Locate the cell with the specified text and output its (x, y) center coordinate. 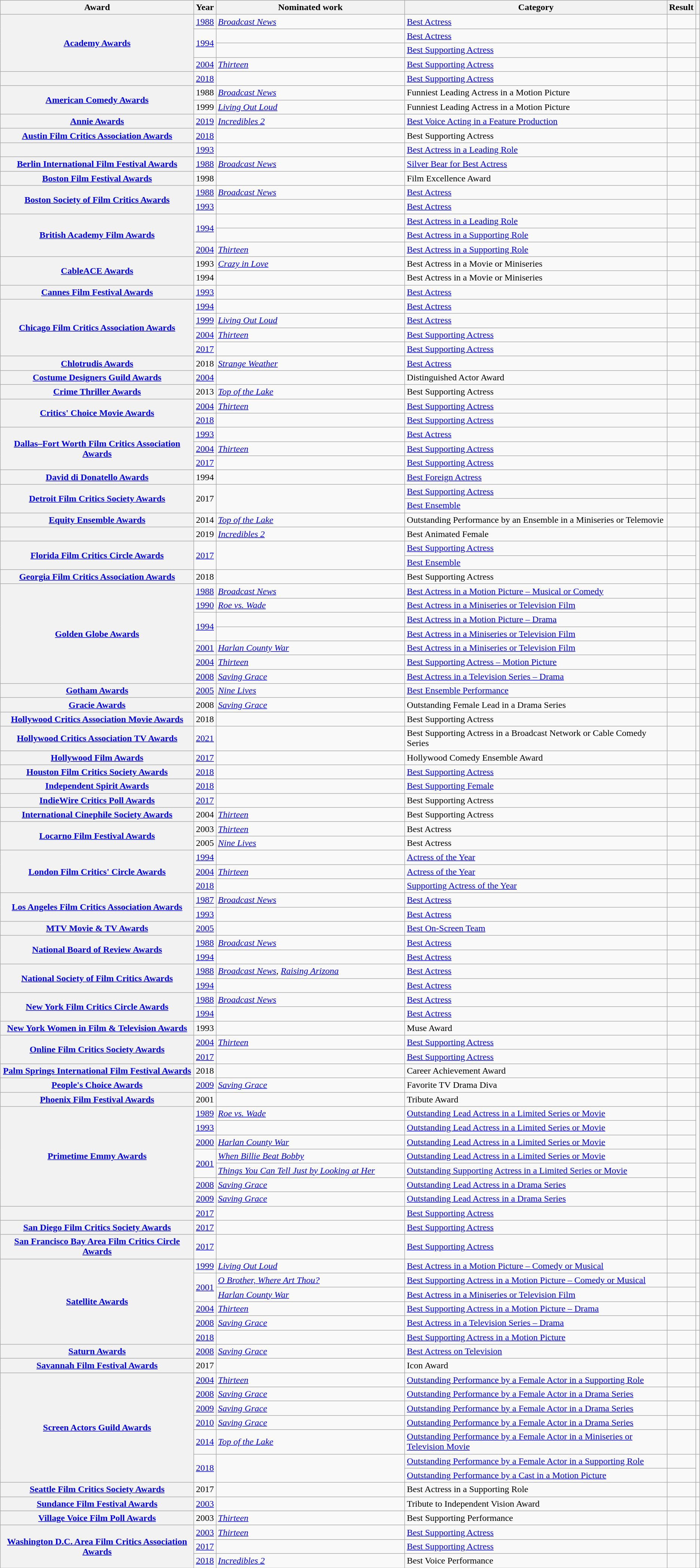
National Society of Film Critics Awards (97, 978)
Silver Bear for Best Actress (536, 164)
MTV Movie & TV Awards (97, 929)
Tribute Award (536, 1099)
Icon Award (536, 1366)
Best Voice Acting in a Feature Production (536, 121)
Best Actress in a Motion Picture – Drama (536, 619)
1990 (205, 605)
Best Supporting Actress in a Motion Picture – Comedy or Musical (536, 1280)
Village Voice Film Poll Awards (97, 1518)
Sundance Film Festival Awards (97, 1504)
Gotham Awards (97, 691)
Distinguished Actor Award (536, 377)
Seattle Film Critics Society Awards (97, 1489)
Academy Awards (97, 43)
Outstanding Supporting Actress in a Limited Series or Movie (536, 1170)
San Diego Film Critics Society Awards (97, 1227)
1989 (205, 1114)
Outstanding Performance by a Cast in a Motion Picture (536, 1475)
Hollywood Critics Association TV Awards (97, 738)
Nominated work (310, 7)
Best On-Screen Team (536, 929)
Film Excellence Award (536, 178)
2010 (205, 1423)
Best Voice Performance (536, 1561)
Online Film Critics Society Awards (97, 1049)
Screen Actors Guild Awards (97, 1428)
Award (97, 7)
Primetime Emmy Awards (97, 1156)
Outstanding Female Lead in a Drama Series (536, 705)
Best Supporting Actress in a Motion Picture – Drama (536, 1308)
Best Supporting Female (536, 786)
Washington D.C. Area Film Critics Association Awards (97, 1546)
Florida Film Critics Circle Awards (97, 555)
CableACE Awards (97, 271)
1998 (205, 178)
Costume Designers Guild Awards (97, 377)
Satellite Awards (97, 1301)
2013 (205, 392)
Things You Can Tell Just by Looking at Her (310, 1170)
San Francisco Bay Area Film Critics Circle Awards (97, 1247)
Best Supporting Actress in a Motion Picture (536, 1337)
Result (681, 7)
Golden Globe Awards (97, 633)
Equity Ensemble Awards (97, 520)
Savannah Film Festival Awards (97, 1366)
Best Ensemble Performance (536, 691)
2000 (205, 1142)
Favorite TV Drama Diva (536, 1085)
Boston Society of Film Critics Awards (97, 200)
Chicago Film Critics Association Awards (97, 328)
Austin Film Critics Association Awards (97, 135)
Critics' Choice Movie Awards (97, 413)
O Brother, Where Art Thou? (310, 1280)
International Cinephile Society Awards (97, 814)
Outstanding Performance by a Female Actor in a Miniseries or Television Movie (536, 1442)
2021 (205, 738)
IndieWire Critics Poll Awards (97, 800)
Best Foreign Actress (536, 477)
David di Donatello Awards (97, 477)
Best Actress on Television (536, 1351)
Detroit Film Critics Society Awards (97, 498)
Best Supporting Actress in a Broadcast Network or Cable Comedy Series (536, 738)
Best Animated Female (536, 534)
Category (536, 7)
Hollywood Film Awards (97, 758)
New York Film Critics Circle Awards (97, 1007)
Locarno Film Festival Awards (97, 836)
Best Supporting Performance (536, 1518)
Dallas–Fort Worth Film Critics Association Awards (97, 449)
Houston Film Critics Society Awards (97, 772)
Cannes Film Festival Awards (97, 292)
When Billie Beat Bobby (310, 1156)
Strange Weather (310, 363)
Year (205, 7)
Chlotrudis Awards (97, 363)
Broadcast News, Raising Arizona (310, 971)
London Film Critics' Circle Awards (97, 871)
Tribute to Independent Vision Award (536, 1504)
Best Supporting Actress – Motion Picture (536, 662)
Boston Film Festival Awards (97, 178)
American Comedy Awards (97, 100)
Hollywood Critics Association Movie Awards (97, 719)
Hollywood Comedy Ensemble Award (536, 758)
Phoenix Film Festival Awards (97, 1099)
Independent Spirit Awards (97, 786)
Best Actress in a Motion Picture – Comedy or Musical (536, 1266)
Crime Thriller Awards (97, 392)
Georgia Film Critics Association Awards (97, 577)
Annie Awards (97, 121)
Crazy in Love (310, 264)
1987 (205, 900)
People's Choice Awards (97, 1085)
Outstanding Performance by an Ensemble in a Miniseries or Telemovie (536, 520)
Muse Award (536, 1028)
New York Women in Film & Television Awards (97, 1028)
Supporting Actress of the Year (536, 886)
Los Angeles Film Critics Association Awards (97, 907)
Career Achievement Award (536, 1071)
Best Actress in a Motion Picture – Musical or Comedy (536, 591)
Saturn Awards (97, 1351)
National Board of Review Awards (97, 950)
Berlin International Film Festival Awards (97, 164)
British Academy Film Awards (97, 235)
Palm Springs International Film Festival Awards (97, 1071)
Gracie Awards (97, 705)
